Identify which cell holds the provided text, then report its (X, Y) central coordinate. 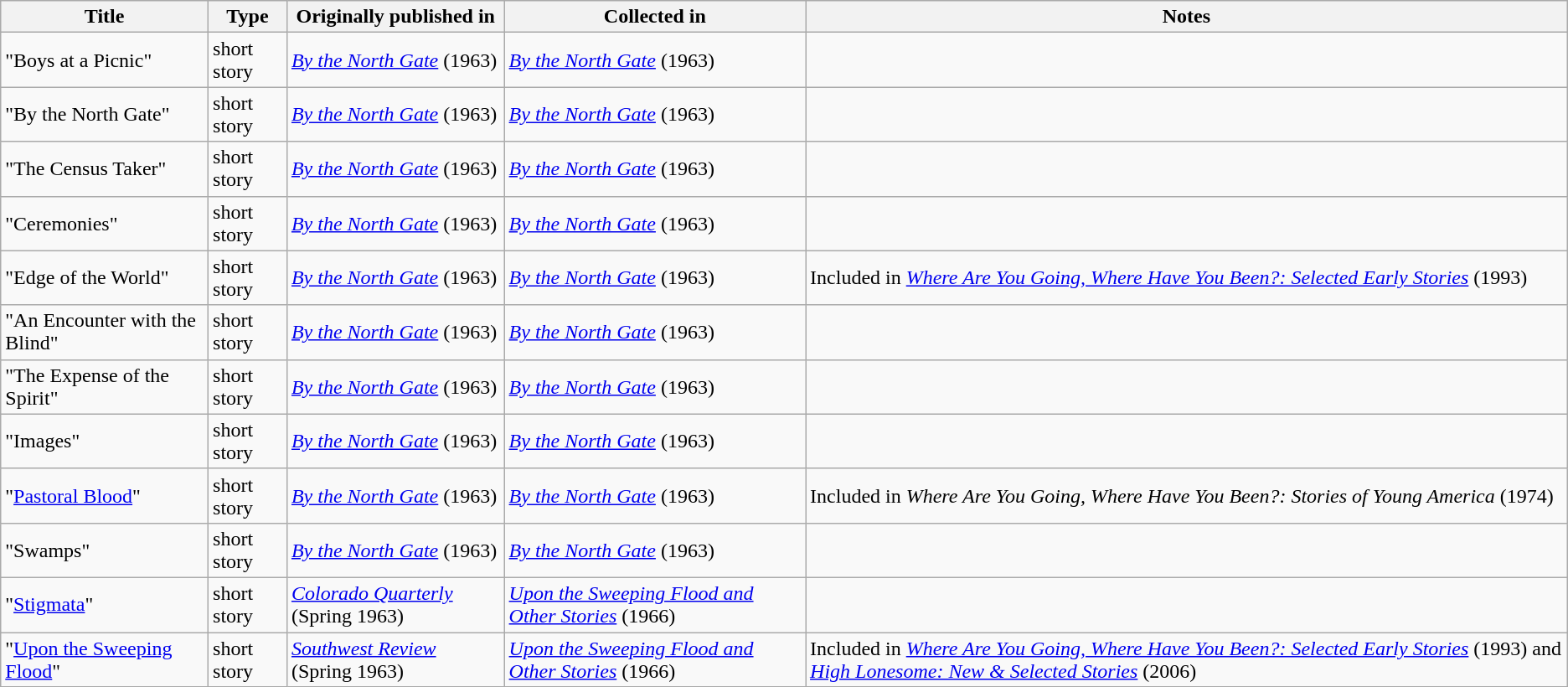
Included in Where Are You Going, Where Have You Been?: Selected Early Stories (1993) and High Lonesome: New & Selected Stories (2006) (1187, 659)
"Pastoral Blood" (105, 496)
"The Expense of the Spirit" (105, 387)
"Images" (105, 441)
"By the North Gate" (105, 114)
Colorado Quarterly (Spring 1963) (395, 605)
"Swamps" (105, 550)
Originally published in (395, 17)
Notes (1187, 17)
Collected in (655, 17)
Title (105, 17)
"Edge of the World" (105, 278)
"Stigmata" (105, 605)
Included in Where Are You Going, Where Have You Been?: Stories of Young America (1974) (1187, 496)
"Ceremonies" (105, 223)
"Boys at a Picnic" (105, 60)
Included in Where Are You Going, Where Have You Been?: Selected Early Stories (1993) (1187, 278)
"The Census Taker" (105, 169)
Southwest Review (Spring 1963) (395, 659)
"Upon the Sweeping Flood" (105, 659)
Type (248, 17)
"An Encounter with the Blind" (105, 332)
